Return (x, y) of the center of cell containing provided text 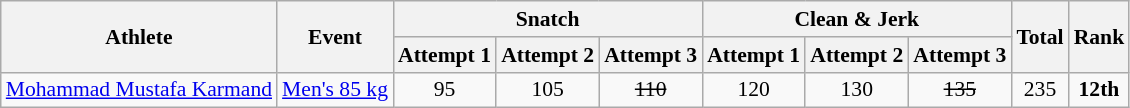
Mohammad Mustafa Karmand (139, 90)
130 (856, 90)
105 (548, 90)
135 (960, 90)
95 (444, 90)
12th (1100, 90)
Rank (1100, 36)
120 (754, 90)
Men's 85 kg (335, 90)
Snatch (548, 19)
Event (335, 36)
Total (1040, 36)
235 (1040, 90)
Athlete (139, 36)
Clean & Jerk (856, 19)
110 (650, 90)
